Search for the cell housing the specified text and yield its (x, y) center coordinate. 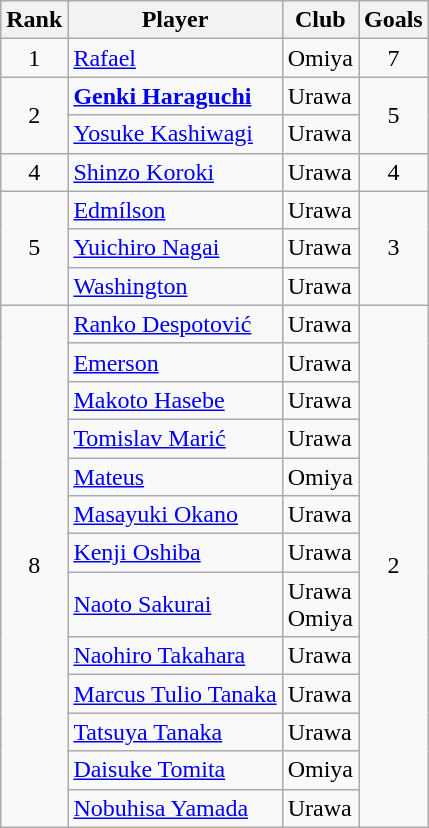
Rank (34, 20)
Washington (175, 286)
8 (34, 566)
Tatsuya Tanaka (175, 732)
Makoto Hasebe (175, 400)
UrawaOmiya (320, 604)
Naohiro Takahara (175, 656)
Rafael (175, 58)
Yosuke Kashiwagi (175, 134)
Goals (393, 20)
Kenji Oshiba (175, 553)
3 (393, 248)
Nobuhisa Yamada (175, 808)
1 (34, 58)
Genki Haraguchi (175, 96)
Shinzo Koroki (175, 172)
Daisuke Tomita (175, 770)
Ranko Despotović (175, 324)
Marcus Tulio Tanaka (175, 694)
Player (175, 20)
Edmílson (175, 210)
Mateus (175, 477)
Naoto Sakurai (175, 604)
Emerson (175, 362)
Tomislav Marić (175, 438)
Yuichiro Nagai (175, 248)
7 (393, 58)
Masayuki Okano (175, 515)
Club (320, 20)
